Identify which cell holds the provided text, then report its [x, y] central coordinate. 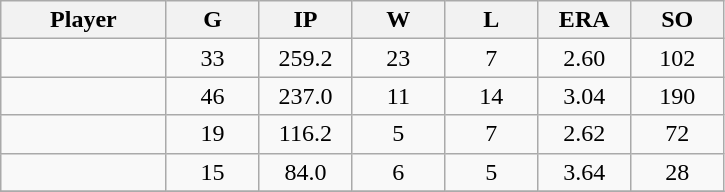
28 [678, 172]
72 [678, 134]
84.0 [306, 172]
IP [306, 20]
190 [678, 96]
102 [678, 58]
33 [212, 58]
L [492, 20]
116.2 [306, 134]
Player [84, 20]
11 [398, 96]
15 [212, 172]
W [398, 20]
23 [398, 58]
ERA [584, 20]
3.64 [584, 172]
14 [492, 96]
2.62 [584, 134]
19 [212, 134]
6 [398, 172]
46 [212, 96]
237.0 [306, 96]
3.04 [584, 96]
259.2 [306, 58]
G [212, 20]
SO [678, 20]
2.60 [584, 58]
